Output the [X, Y] coordinate of the center of the cell containing the given text.  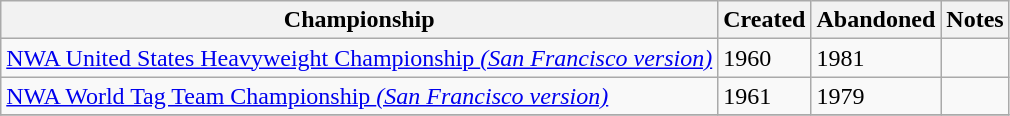
1981 [876, 58]
1961 [764, 96]
Abandoned [876, 20]
Created [764, 20]
Championship [360, 20]
1960 [764, 58]
NWA United States Heavyweight Championship (San Francisco version) [360, 58]
Notes [975, 20]
NWA World Tag Team Championship (San Francisco version) [360, 96]
1979 [876, 96]
